Provide the (X, Y) coordinate of the cell's center where the given text is located.  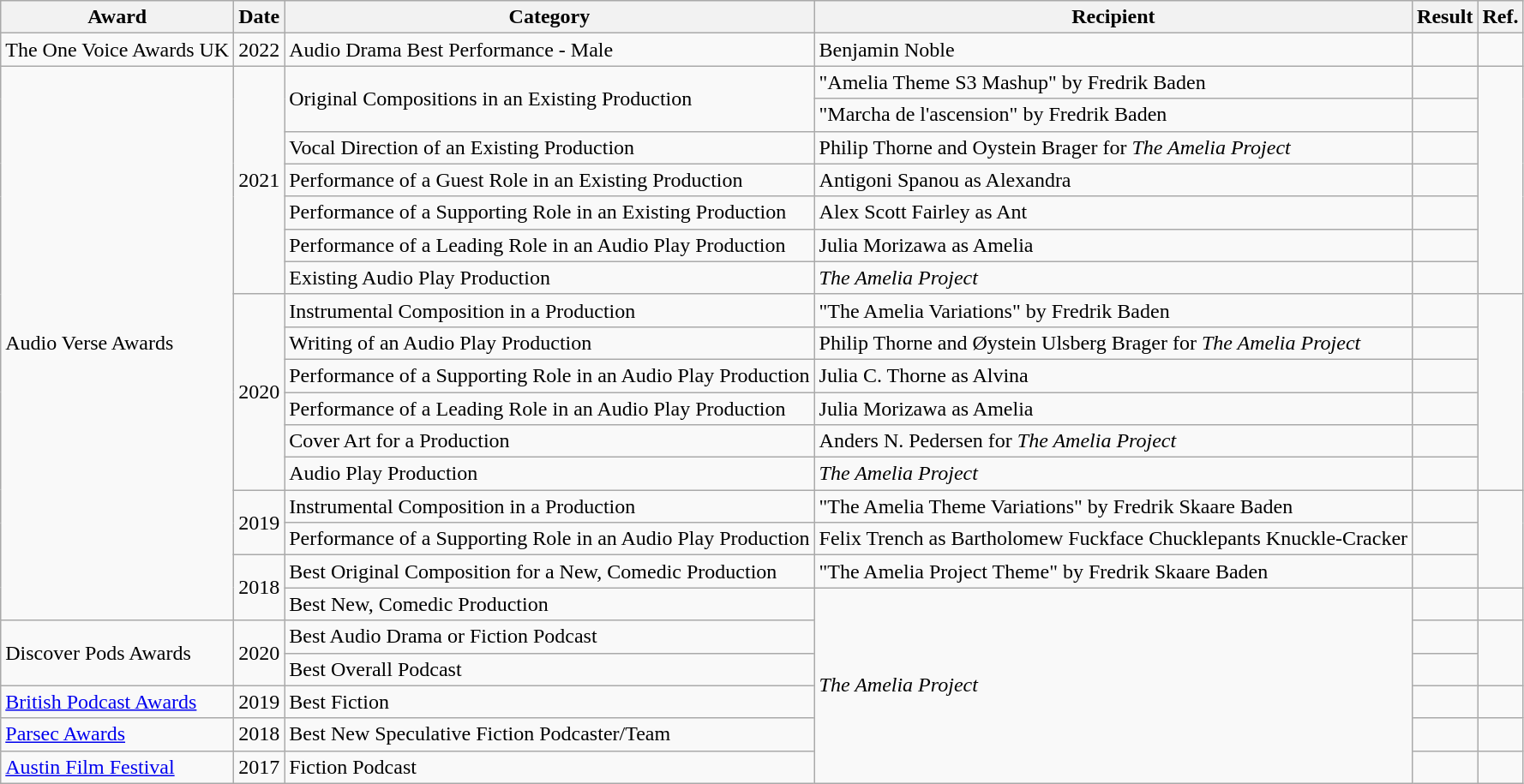
British Podcast Awards (117, 702)
2022 (259, 50)
Best New Speculative Fiction Podcaster/Team (549, 734)
Best New, Comedic Production (549, 604)
Performance of a Supporting Role in an Existing Production (549, 212)
2017 (259, 767)
Vocal Direction of an Existing Production (549, 147)
Ref. (1500, 17)
Existing Audio Play Production (549, 278)
Best Overall Podcast (549, 669)
Austin Film Festival (117, 767)
Discover Pods Awards (117, 653)
The One Voice Awards UK (117, 50)
"The Amelia Variations" by Fredrik Baden (1113, 310)
Best Audio Drama or Fiction Podcast (549, 637)
Best Fiction (549, 702)
Recipient (1113, 17)
Philip Thorne and Oystein Brager for The Amelia Project (1113, 147)
2021 (259, 180)
Audio Play Production (549, 474)
Benjamin Noble (1113, 50)
Parsec Awards (117, 734)
Best Original Composition for a New, Comedic Production (549, 572)
Audio Drama Best Performance - Male (549, 50)
Date (259, 17)
Award (117, 17)
"The Amelia Theme Variations" by Fredrik Skaare Baden (1113, 506)
Felix Trench as Bartholomew Fuckface Chucklepants Knuckle-Cracker (1113, 539)
"Marcha de l'ascension" by Fredrik Baden (1113, 115)
Anders N. Pedersen for The Amelia Project (1113, 441)
Performance of a Guest Role in an Existing Production (549, 180)
Result (1445, 17)
Original Compositions in an Existing Production (549, 99)
Alex Scott Fairley as Ant (1113, 212)
Fiction Podcast (549, 767)
Antigoni Spanou as Alexandra (1113, 180)
Philip Thorne and Øystein Ulsberg Brager for The Amelia Project (1113, 343)
Julia C. Thorne as Alvina (1113, 375)
Cover Art for a Production (549, 441)
Audio Verse Awards (117, 343)
"The Amelia Project Theme" by Fredrik Skaare Baden (1113, 572)
Category (549, 17)
Writing of an Audio Play Production (549, 343)
"Amelia Theme S3 Mashup" by Fredrik Baden (1113, 82)
